Find where the given text appears and provide that cell's center as (X, Y) coordinate. 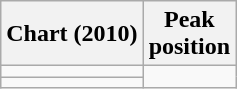
Peakposition (189, 34)
Chart (2010) (72, 34)
